Detect which cell encompasses the target text, then output its [X, Y] center coordinate. 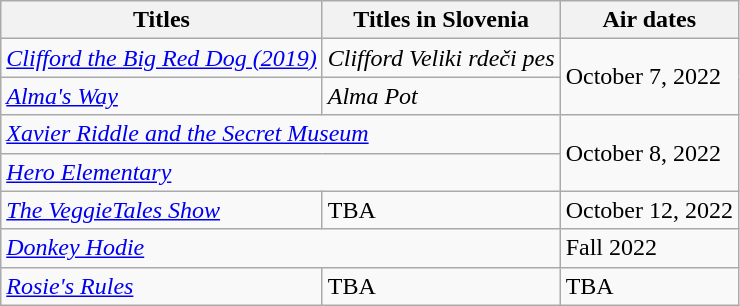
Alma Pot [441, 96]
Xavier Riddle and the Secret Museum [280, 134]
Hero Elementary [280, 172]
Alma's Way [162, 96]
October 12, 2022 [649, 210]
Fall 2022 [649, 248]
Titles in Slovenia [441, 20]
October 8, 2022 [649, 153]
Donkey Hodie [280, 248]
October 7, 2022 [649, 77]
Air dates [649, 20]
Titles [162, 20]
Clifford Veliki rdeči pes [441, 58]
Clifford the Big Red Dog (2019) [162, 58]
The VeggieTales Show [162, 210]
Rosie's Rules [162, 286]
